Pinpoint the cell where the given text exists, returning its [x, y] midpoint coordinate. 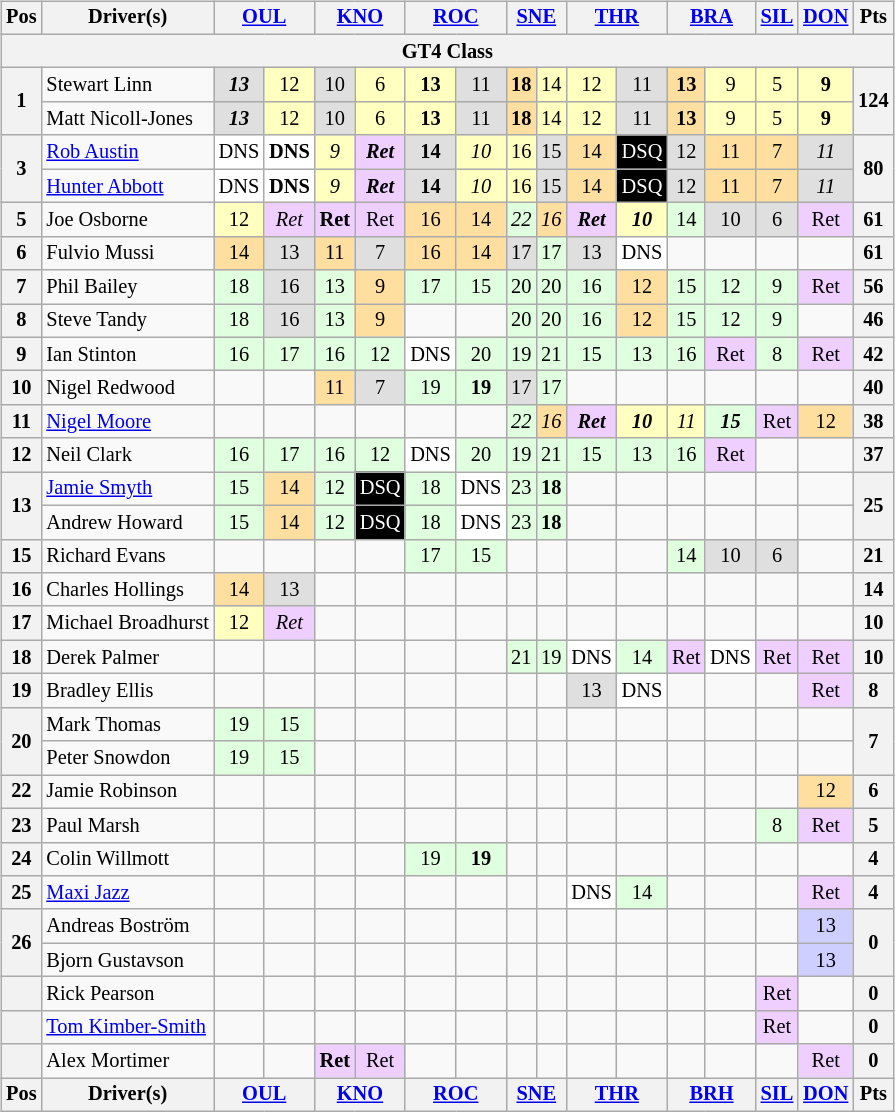
38 [873, 422]
1 [21, 102]
Fulvio Mussi [127, 253]
42 [873, 354]
Nigel Redwood [127, 388]
Phil Bailey [127, 287]
Tom Kimber-Smith [127, 1027]
Bradley Ellis [127, 691]
BRH [711, 1095]
Alex Mortimer [127, 1061]
Stewart Linn [127, 85]
Jamie Robinson [127, 792]
80 [873, 168]
Michael Broadhurst [127, 623]
Ian Stinton [127, 354]
Hunter Abbott [127, 186]
Matt Nicoll-Jones [127, 119]
Charles Hollings [127, 590]
124 [873, 102]
Neil Clark [127, 455]
Paul Marsh [127, 825]
Mark Thomas [127, 724]
Bjorn Gustavson [127, 960]
56 [873, 287]
40 [873, 388]
GT4 Class [447, 51]
Nigel Moore [127, 422]
Rick Pearson [127, 994]
Rob Austin [127, 152]
46 [873, 321]
Steve Tandy [127, 321]
Jamie Smyth [127, 489]
Peter Snowdon [127, 758]
Andrew Howard [127, 522]
24 [21, 859]
Colin Willmott [127, 859]
26 [21, 942]
3 [21, 168]
Maxi Jazz [127, 893]
BRA [711, 18]
Derek Palmer [127, 657]
Joe Osborne [127, 220]
37 [873, 455]
Andreas Boström [127, 926]
Richard Evans [127, 556]
